Capture the cell that displays the provided text and extract its (x, y) central coordinate. 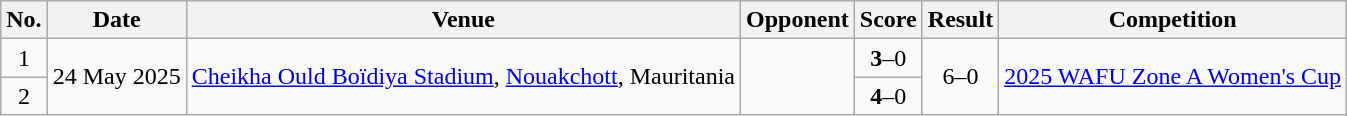
1 (24, 58)
No. (24, 20)
Date (116, 20)
Competition (1173, 20)
Venue (463, 20)
24 May 2025 (116, 77)
6–0 (960, 77)
Score (888, 20)
4–0 (888, 96)
Cheikha Ould Boïdiya Stadium, Nouakchott, Mauritania (463, 77)
2025 WAFU Zone A Women's Cup (1173, 77)
3–0 (888, 58)
2 (24, 96)
Result (960, 20)
Opponent (798, 20)
